Output the [X, Y] coordinate of the center of the cell containing the given text.  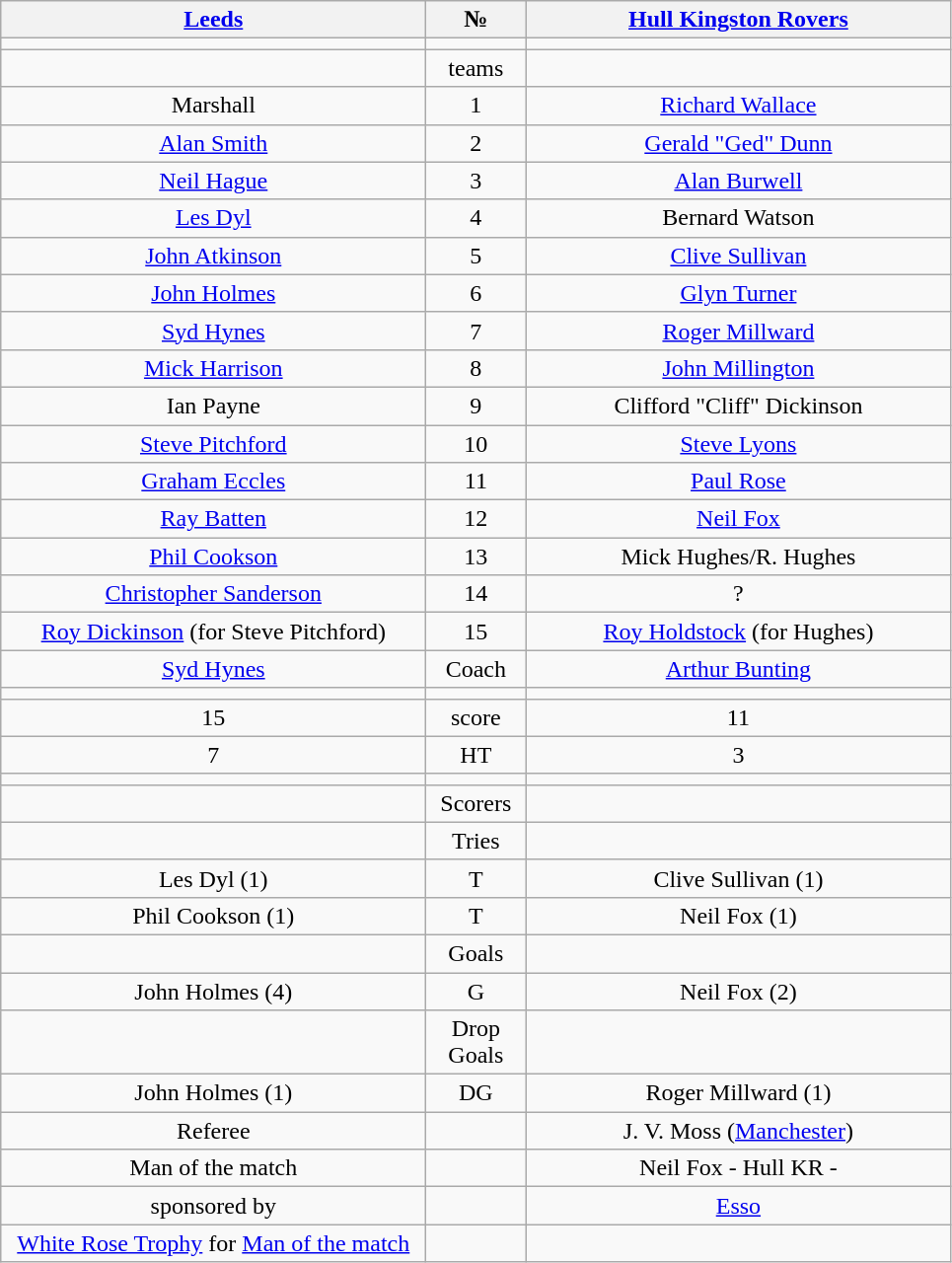
Scorers [476, 803]
Phil Cookson [213, 557]
Alan Burwell [738, 181]
Glyn Turner [738, 293]
Drop Goals [476, 1042]
Phil Cookson (1) [213, 916]
Steve Pitchford [213, 443]
Roger Millward (1) [738, 1093]
Mick Harrison [213, 368]
Mick Hughes/R. Hughes [738, 557]
sponsored by [213, 1206]
John Atkinson [213, 256]
Leeds [213, 20]
2 [476, 143]
Steve Lyons [738, 443]
John Millington [738, 368]
DG [476, 1093]
Hull Kingston Rovers [738, 20]
Ray Batten [213, 519]
Alan Smith [213, 143]
Marshall [213, 106]
Roy Dickinson (for Steve Pitchford) [213, 631]
8 [476, 368]
Referee [213, 1131]
Les Dyl [213, 218]
Neil Hague [213, 181]
Bernard Watson [738, 218]
Tries [476, 841]
№ [476, 20]
John Holmes (4) [213, 992]
Goals [476, 953]
Gerald "Ged" Dunn [738, 143]
Graham Eccles [213, 482]
J. V. Moss (Manchester) [738, 1131]
Clive Sullivan [738, 256]
10 [476, 443]
G [476, 992]
Richard Wallace [738, 106]
6 [476, 293]
4 [476, 218]
teams [476, 68]
Clifford "Cliff" Dickinson [738, 406]
? [738, 594]
Clive Sullivan (1) [738, 878]
1 [476, 106]
Paul Rose [738, 482]
13 [476, 557]
5 [476, 256]
Neil Fox [738, 519]
Neil Fox - Hull KR - [738, 1168]
Coach [476, 669]
John Holmes (1) [213, 1093]
Arthur Bunting [738, 669]
score [476, 717]
Neil Fox (1) [738, 916]
HT [476, 755]
Roy Holdstock (for Hughes) [738, 631]
12 [476, 519]
Les Dyl (1) [213, 878]
14 [476, 594]
Ian Payne [213, 406]
Roger Millward [738, 331]
John Holmes [213, 293]
Christopher Sanderson [213, 594]
Man of the match [213, 1168]
White Rose Trophy for Man of the match [213, 1243]
9 [476, 406]
Esso [738, 1206]
Neil Fox (2) [738, 992]
